Extract the (X, Y) coordinate from the center of the cell holding the provided text.  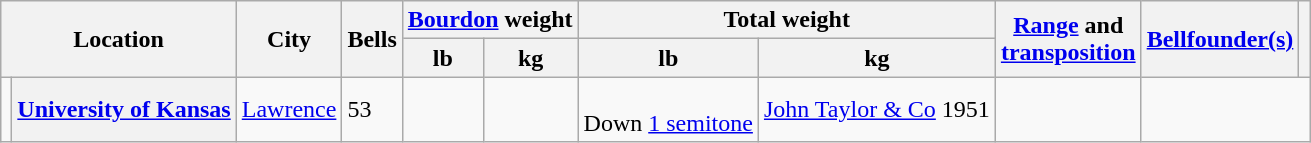
Bourdon weight (490, 20)
John Taylor & Co 1951 (876, 110)
Range andtransposition (1068, 39)
Bellfounder(s) (1220, 39)
53 (372, 110)
Total weight (786, 20)
Lawrence (289, 110)
University of Kansas (124, 110)
Location (118, 39)
Bells (372, 39)
Down 1 semitone (668, 110)
City (289, 39)
